For the text-containing cell, return its midpoint in [x, y] coordinate format. 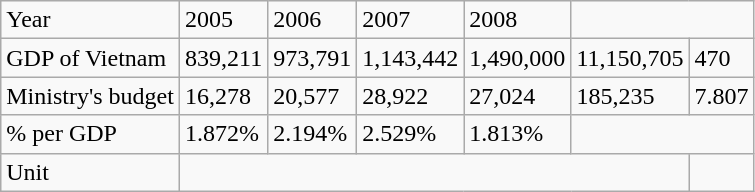
Unit [90, 172]
185,235 [630, 96]
20,577 [312, 96]
470 [722, 58]
Year [90, 20]
973,791 [312, 58]
2008 [518, 20]
Ministry's budget [90, 96]
2007 [410, 20]
16,278 [223, 96]
7.807 [722, 96]
28,922 [410, 96]
2005 [223, 20]
11,150,705 [630, 58]
839,211 [223, 58]
GDP of Vietnam [90, 58]
27,024 [518, 96]
2006 [312, 20]
1,143,442 [410, 58]
2.194% [312, 134]
1.813% [518, 134]
2.529% [410, 134]
1.872% [223, 134]
% per GDP [90, 134]
1,490,000 [518, 58]
